Detect which cell encompasses the target text, then output its (x, y) center coordinate. 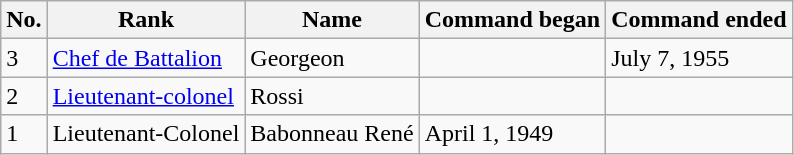
July 7, 1955 (699, 58)
Lieutenant-Colonel (146, 134)
Rank (146, 20)
1 (24, 134)
Lieutenant-colonel (146, 96)
Rossi (332, 96)
Name (332, 20)
April 1, 1949 (512, 134)
2 (24, 96)
No. (24, 20)
Babonneau René (332, 134)
Command ended (699, 20)
Georgeon (332, 58)
Chef de Battalion (146, 58)
Command began (512, 20)
3 (24, 58)
